Output the [x, y] coordinate of the center of the cell containing the given text.  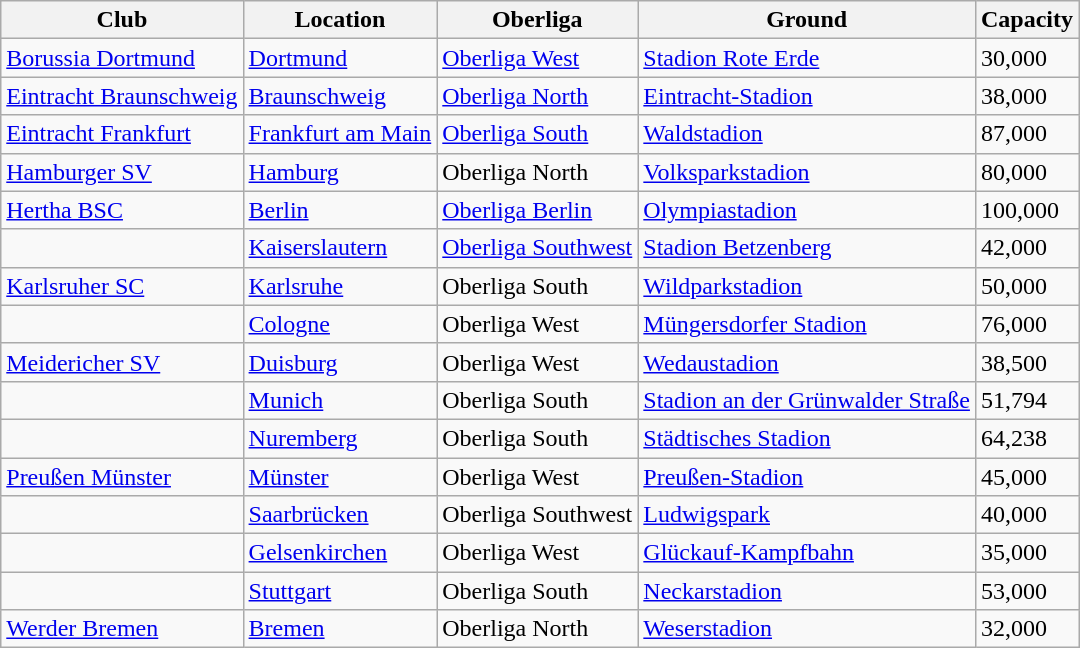
87,000 [1026, 134]
Glückauf-Kampfbahn [807, 553]
80,000 [1026, 172]
Duisburg [340, 362]
Neckarstadion [807, 591]
Munich [340, 400]
Eintracht Braunschweig [122, 96]
Eintracht-Stadion [807, 96]
Cologne [340, 324]
Karlsruhe [340, 286]
Stadion Betzenberg [807, 248]
Nuremberg [340, 438]
53,000 [1026, 591]
Stadion Rote Erde [807, 58]
Wildparkstadion [807, 286]
45,000 [1026, 477]
Stadion an der Grünwalder Straße [807, 400]
Oberliga [538, 20]
100,000 [1026, 210]
Ludwigspark [807, 515]
40,000 [1026, 515]
Stuttgart [340, 591]
Münster [340, 477]
Frankfurt am Main [340, 134]
Hertha BSC [122, 210]
Karlsruher SC [122, 286]
64,238 [1026, 438]
Preußen-Stadion [807, 477]
38,500 [1026, 362]
Capacity [1026, 20]
42,000 [1026, 248]
Olympiastadion [807, 210]
Braunschweig [340, 96]
Club [122, 20]
35,000 [1026, 553]
Städtisches Stadion [807, 438]
Borussia Dortmund [122, 58]
Hamburg [340, 172]
Location [340, 20]
50,000 [1026, 286]
Eintracht Frankfurt [122, 134]
Preußen Münster [122, 477]
Meidericher SV [122, 362]
Waldstadion [807, 134]
Kaiserslautern [340, 248]
51,794 [1026, 400]
32,000 [1026, 629]
Saarbrücken [340, 515]
Weserstadion [807, 629]
Ground [807, 20]
Volksparkstadion [807, 172]
Bremen [340, 629]
Oberliga Berlin [538, 210]
30,000 [1026, 58]
Hamburger SV [122, 172]
Gelsenkirchen [340, 553]
Müngersdorfer Stadion [807, 324]
Dortmund [340, 58]
76,000 [1026, 324]
Werder Bremen [122, 629]
38,000 [1026, 96]
Wedaustadion [807, 362]
Berlin [340, 210]
